Locate the cell with the specified text and output its [x, y] center coordinate. 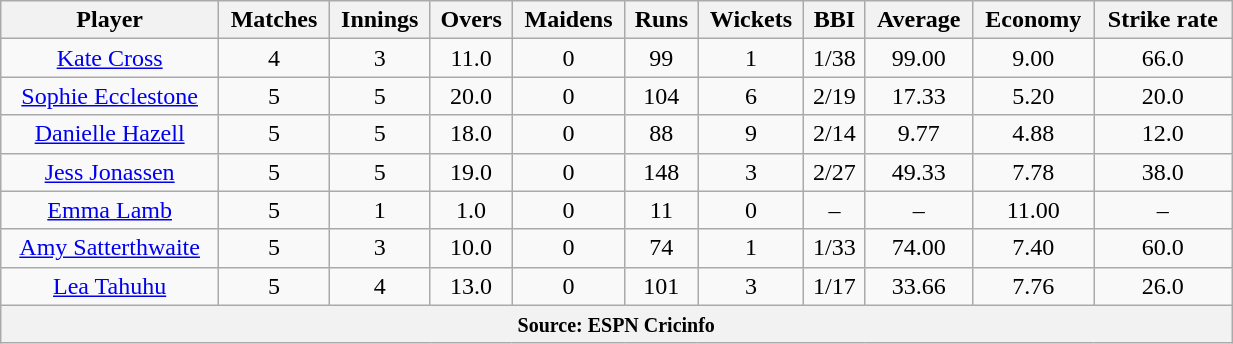
74.00 [918, 248]
88 [662, 134]
17.33 [918, 96]
101 [662, 286]
18.0 [471, 134]
Innings [380, 20]
Runs [662, 20]
13.0 [471, 286]
Maidens [568, 20]
1/33 [834, 248]
148 [662, 172]
49.33 [918, 172]
4.88 [1033, 134]
Player [110, 20]
12.0 [1163, 134]
5.20 [1033, 96]
Source: ESPN Cricinfo [616, 324]
BBI [834, 20]
38.0 [1163, 172]
2/14 [834, 134]
Wickets [751, 20]
Danielle Hazell [110, 134]
Economy [1033, 20]
104 [662, 96]
99 [662, 58]
7.76 [1033, 286]
Strike rate [1163, 20]
Matches [274, 20]
7.40 [1033, 248]
Emma Lamb [110, 210]
Lea Tahuhu [110, 286]
9.77 [918, 134]
33.66 [918, 286]
2/19 [834, 96]
Kate Cross [110, 58]
1.0 [471, 210]
2/27 [834, 172]
99.00 [918, 58]
Jess Jonassen [110, 172]
Overs [471, 20]
Average [918, 20]
60.0 [1163, 248]
6 [751, 96]
11.0 [471, 58]
1/17 [834, 286]
10.0 [471, 248]
1/38 [834, 58]
Sophie Ecclestone [110, 96]
26.0 [1163, 286]
9.00 [1033, 58]
19.0 [471, 172]
74 [662, 248]
9 [751, 134]
11.00 [1033, 210]
11 [662, 210]
Amy Satterthwaite [110, 248]
7.78 [1033, 172]
66.0 [1163, 58]
